Return (x, y) of the center of cell containing provided text 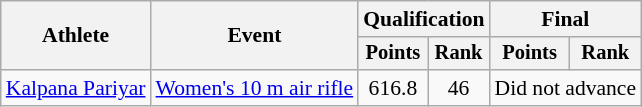
Athlete (76, 36)
46 (459, 88)
Event (255, 36)
Kalpana Pariyar (76, 88)
Qualification (424, 19)
Women's 10 m air rifle (255, 88)
616.8 (392, 88)
Final (566, 19)
Did not advance (566, 88)
